Find where the given text appears and provide that cell's center as [X, Y] coordinate. 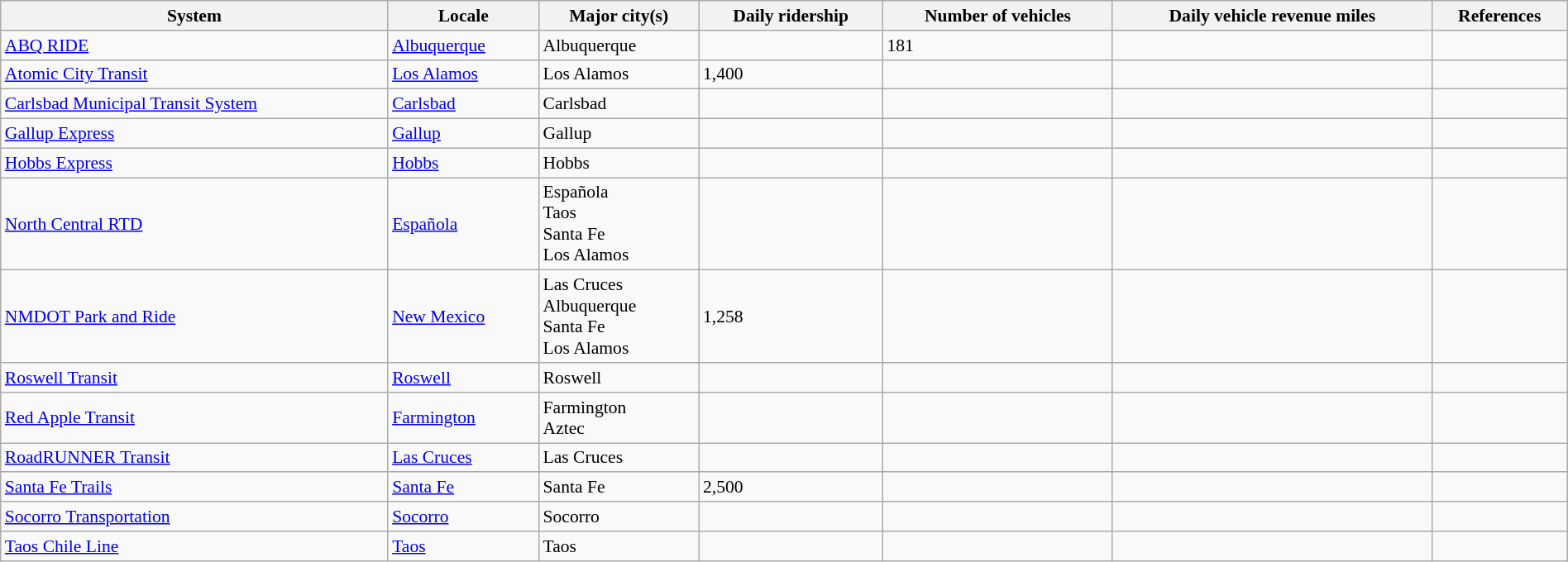
New Mexico [463, 317]
1,400 [791, 74]
Major city(s) [619, 16]
Number of vehicles [997, 16]
Atomic City Transit [194, 74]
Daily ridership [791, 16]
System [194, 16]
2,500 [791, 488]
Farmington Aztec [619, 418]
NMDOT Park and Ride [194, 317]
Carlsbad Municipal Transit System [194, 104]
Española Taos Santa Fe Los Alamos [619, 224]
References [1499, 16]
Hobbs Express [194, 163]
Santa Fe Trails [194, 488]
181 [997, 45]
Locale [463, 16]
RoadRUNNER Transit [194, 458]
Gallup Express [194, 134]
Red Apple Transit [194, 418]
ABQ RIDE [194, 45]
Socorro Transportation [194, 517]
Las Cruces Albuquerque Santa Fe Los Alamos [619, 317]
Española [463, 224]
Daily vehicle revenue miles [1272, 16]
Taos Chile Line [194, 546]
Farmington [463, 418]
Roswell Transit [194, 378]
1,258 [791, 317]
North Central RTD [194, 224]
